Provide the (X, Y) coordinate of the cell's center where the given text is located.  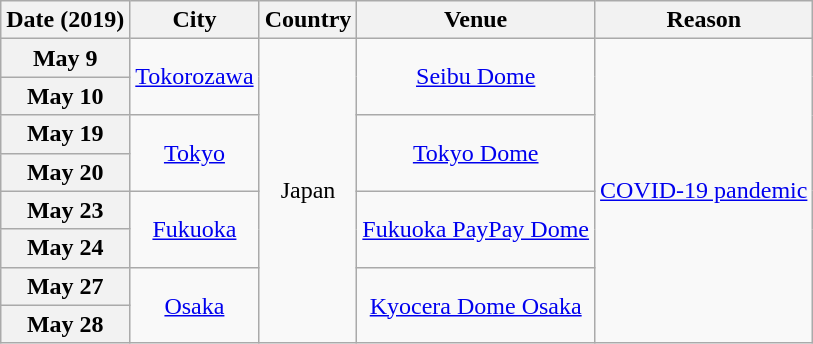
Seibu Dome (476, 77)
COVID-19 pandemic (704, 191)
May 23 (66, 210)
May 19 (66, 134)
City (194, 20)
Fukuoka (194, 229)
May 28 (66, 324)
Venue (476, 20)
May 20 (66, 172)
Fukuoka PayPay Dome (476, 229)
Tokorozawa (194, 77)
Kyocera Dome Osaka (476, 305)
Tokyo Dome (476, 153)
Reason (704, 20)
May 24 (66, 248)
Tokyo (194, 153)
Country (308, 20)
May 27 (66, 286)
May 9 (66, 58)
May 10 (66, 96)
Date (2019) (66, 20)
Osaka (194, 305)
Japan (308, 191)
